Locate the cell with the specified text and output its (x, y) center coordinate. 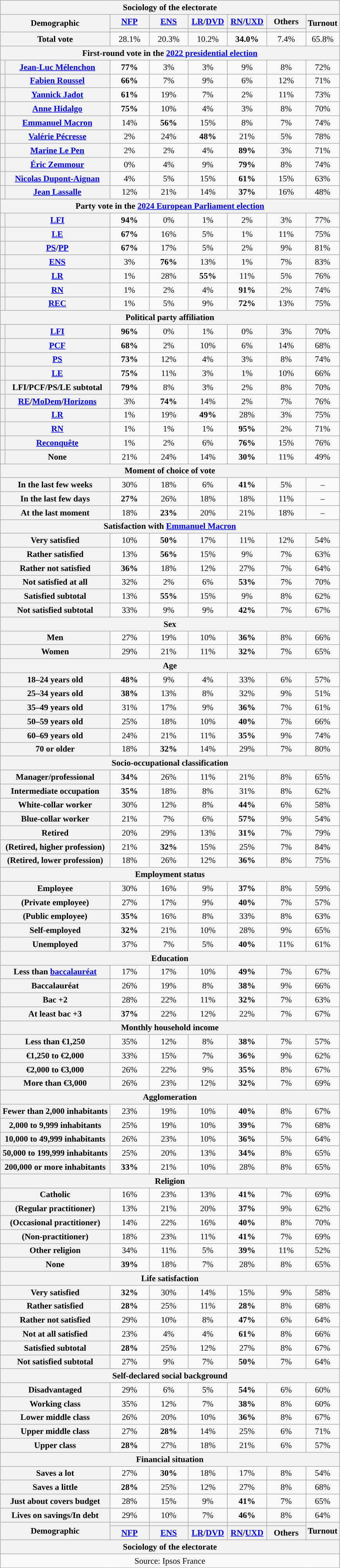
White-collar worker (55, 805)
Jean Lassalle (57, 192)
(Public employee) (55, 916)
Less than baccalauréat (55, 972)
Saves a lot (55, 1473)
95% (247, 429)
96% (130, 332)
Religion (170, 1181)
35–49 years old (55, 708)
Men (55, 638)
Source: Ipsos France (170, 1561)
Intermediate occupation (55, 791)
70 or older (55, 749)
Nicolas Dupont-Aignan (57, 179)
In the last few weeks (55, 485)
Lives on savings/In debt (55, 1515)
51% (323, 694)
44% (247, 805)
Reconquête (57, 443)
€2,000 to €3,000 (55, 1070)
Marine Le Pen (57, 151)
Lower middle class (55, 1418)
Disadvantaged (55, 1390)
Baccalauréat (55, 986)
Fewer than 2,000 inhabitants (55, 1112)
Blue-collar worker (55, 819)
Catholic (55, 1195)
60–69 years old (55, 736)
(Retired, lower profession) (55, 861)
Anne Hidalgo (57, 109)
PS/PP (57, 248)
LFI/PCF/PS/LE subtotal (57, 387)
(Regular practitioner) (55, 1209)
(Occasional practitioner) (55, 1223)
84% (323, 847)
Upper class (55, 1446)
Self-declared social background (170, 1376)
Agglomeration (170, 1097)
Fabien Roussel (57, 81)
Bac +2 (55, 1000)
Valérie Pécresse (57, 137)
Socio-occupational classification (170, 763)
€1,250 to €2,000 (55, 1056)
28.1% (130, 39)
Manager/professional (55, 777)
Financial situation (170, 1459)
Monthly household income (170, 1028)
46% (247, 1515)
200,000 or more inhabitants (55, 1167)
Education (170, 958)
Yannick Jadot (57, 95)
First-round vote in the 2022 presidential election (170, 53)
Women (55, 652)
Political party affiliation (170, 318)
Other religion (55, 1251)
Not satisfied at all (55, 582)
More than €3,000 (55, 1083)
59% (323, 889)
At least bac +3 (55, 1014)
78% (323, 137)
81% (323, 248)
2,000 to 9,999 inhabitants (55, 1125)
52% (323, 1251)
Satisfaction with Emmanuel Macron (170, 526)
PS (57, 360)
80% (323, 749)
At the last moment (55, 513)
10.2% (208, 39)
Jean-Luc Mélenchon (57, 67)
20.3% (169, 39)
25–34 years old (55, 694)
89% (247, 151)
18–24 years old (55, 680)
42% (247, 610)
50–59 years old (55, 721)
Retired (55, 833)
RE/MoDem/Horizons (57, 401)
REC (57, 304)
Employment status (170, 875)
53% (247, 582)
65.8% (323, 39)
Just about covers budget (55, 1501)
(Private employee) (55, 902)
Less than €1,250 (55, 1042)
Unemployed (55, 944)
10,000 to 49,999 inhabitants (55, 1139)
Éric Zemmour (57, 165)
Moment of choice of vote (170, 471)
Sex (170, 624)
Emmanuel Macron (57, 123)
Not at all satisfied (55, 1334)
PCF (57, 345)
Employee (55, 889)
Party vote in the 2024 European Parliament election (170, 206)
Life satisfaction (170, 1278)
Upper middle class (55, 1432)
In the last few days (55, 499)
Total vote (55, 39)
91% (247, 290)
Age (170, 666)
94% (130, 220)
(Non-practitioner) (55, 1237)
7.4% (286, 39)
83% (323, 262)
Working class (55, 1404)
34.0% (247, 39)
47% (247, 1320)
Self-employed (55, 931)
Saves a little (55, 1487)
50,000 to 199,999 inhabitants (55, 1153)
(Retired, higher profession) (55, 847)
